Identify which cell holds the provided text, then report its [x, y] central coordinate. 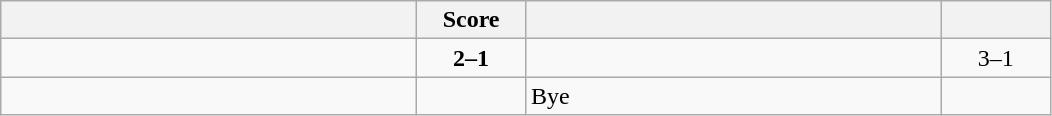
Bye [733, 96]
Score [472, 20]
3–1 [996, 58]
2–1 [472, 58]
